Determine the [X, Y] coordinate at the center of the cell enclosing the given text.  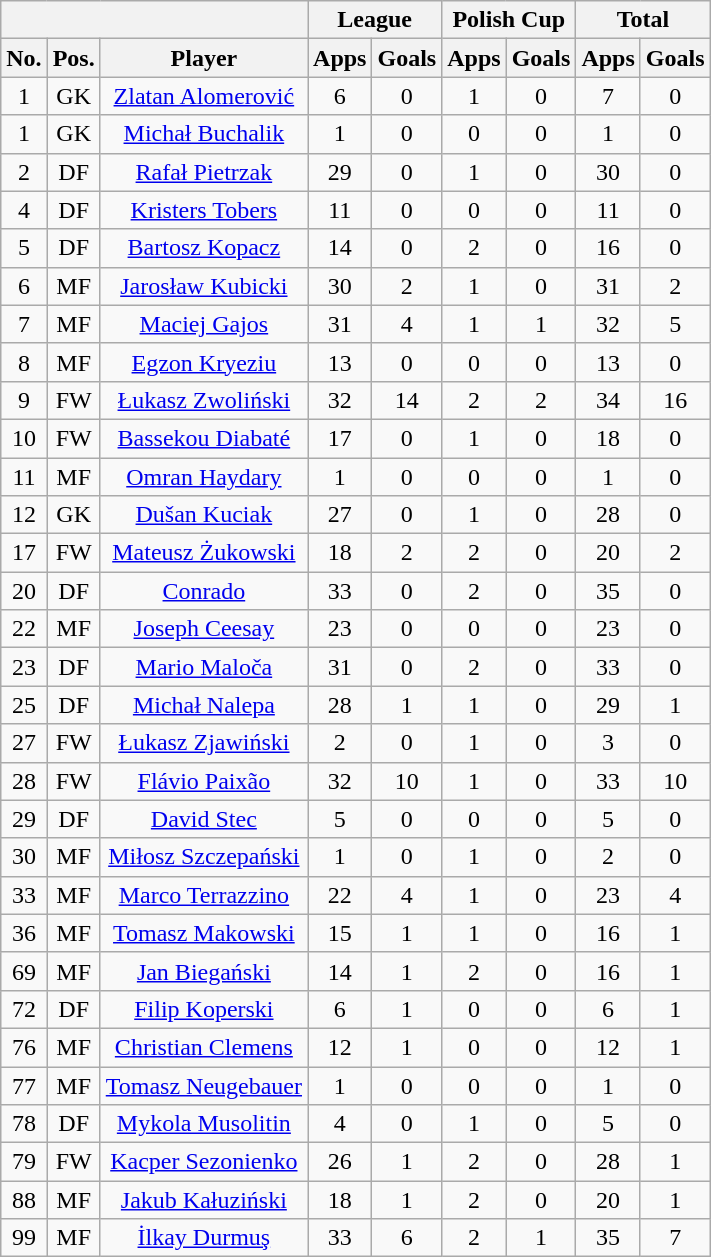
Polish Cup [509, 20]
25 [24, 705]
İlkay Durmuş [204, 1238]
Christian Clemens [204, 1047]
36 [24, 933]
Tomasz Makowski [204, 933]
Rafał Pietrzak [204, 172]
Łukasz Zjawiński [204, 743]
Omran Haydary [204, 477]
Marco Terrazzino [204, 895]
Tomasz Neugebauer [204, 1085]
77 [24, 1085]
David Stec [204, 819]
Zlatan Alomerović [204, 96]
8 [24, 362]
No. [24, 58]
Jan Biegański [204, 971]
Flávio Paixão [204, 781]
League [375, 20]
Kristers Tobers [204, 210]
Mykola Musolitin [204, 1124]
Mario Maloča [204, 667]
Maciej Gajos [204, 324]
88 [24, 1200]
79 [24, 1162]
Dušan Kuciak [204, 515]
Michał Nalepa [204, 705]
Kacper Sezonienko [204, 1162]
Total [643, 20]
69 [24, 971]
Michał Buchalik [204, 134]
99 [24, 1238]
Bartosz Kopacz [204, 248]
Jarosław Kubicki [204, 286]
34 [608, 400]
72 [24, 1009]
3 [608, 743]
Player [204, 58]
Filip Koperski [204, 1009]
26 [340, 1162]
Conrado [204, 591]
Egzon Kryeziu [204, 362]
Pos. [74, 58]
Mateusz Żukowski [204, 553]
76 [24, 1047]
9 [24, 400]
Joseph Ceesay [204, 629]
Miłosz Szczepański [204, 857]
Bassekou Diabaté [204, 438]
Jakub Kałuziński [204, 1200]
15 [340, 933]
78 [24, 1124]
Łukasz Zwoliński [204, 400]
